For the text-containing cell, return its midpoint in (x, y) coordinate format. 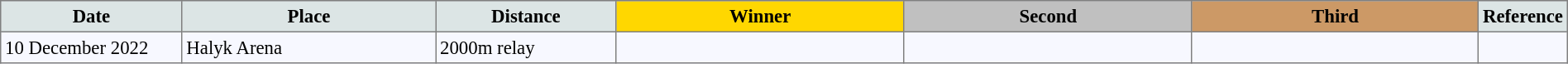
Third (1335, 17)
Second (1048, 17)
Reference (1523, 17)
Winner (760, 17)
Place (309, 17)
Halyk Arena (309, 47)
10 December 2022 (91, 47)
Distance (526, 17)
Date (91, 17)
2000m relay (526, 47)
